Provide the [X, Y] coordinate of the cell's center where the given text is located.  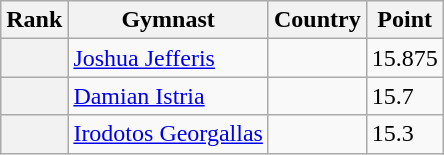
Damian Istria [168, 96]
15.7 [404, 96]
Rank [34, 20]
15.875 [404, 58]
Gymnast [168, 20]
15.3 [404, 134]
Country [317, 20]
Point [404, 20]
Irodotos Georgallas [168, 134]
Joshua Jefferis [168, 58]
